For the text-containing cell, return its midpoint in [x, y] coordinate format. 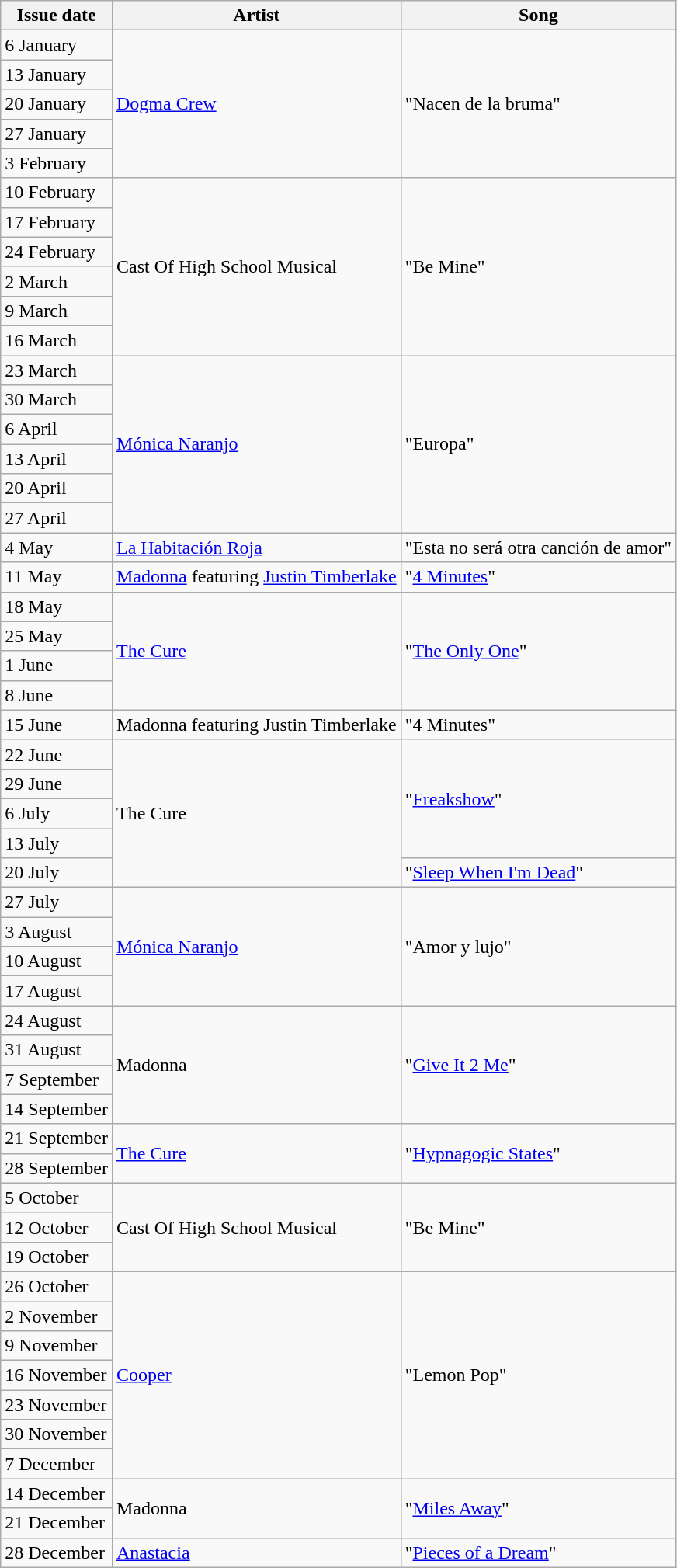
29 June [57, 784]
17 August [57, 991]
20 July [57, 873]
10 August [57, 961]
9 November [57, 1346]
Song [539, 16]
"Sleep When I'm Dead" [539, 873]
12 October [57, 1227]
5 October [57, 1198]
6 July [57, 813]
27 April [57, 518]
27 January [57, 134]
24 August [57, 1020]
3 August [57, 932]
13 April [57, 459]
10 February [57, 193]
"The Only One" [539, 651]
16 November [57, 1375]
Issue date [57, 16]
Dogma Crew [256, 104]
"Pieces of a Dream" [539, 1552]
La Habitación Roja [256, 548]
7 September [57, 1080]
28 December [57, 1552]
15 June [57, 725]
28 September [57, 1168]
22 June [57, 754]
9 March [57, 311]
2 November [57, 1316]
"Europa" [539, 444]
13 January [57, 75]
8 June [57, 695]
23 March [57, 370]
26 October [57, 1286]
30 March [57, 400]
31 August [57, 1050]
"Hypnagogic States" [539, 1153]
Artist [256, 16]
30 November [57, 1434]
11 May [57, 577]
6 April [57, 429]
23 November [57, 1405]
18 May [57, 607]
20 April [57, 488]
25 May [57, 636]
"Lemon Pop" [539, 1375]
13 July [57, 843]
2 March [57, 281]
7 December [57, 1464]
"Miles Away" [539, 1508]
21 September [57, 1139]
27 July [57, 902]
21 December [57, 1523]
"Esta no será otra canción de amor" [539, 548]
Anastacia [256, 1552]
24 February [57, 252]
"Amor y lujo" [539, 947]
1 June [57, 666]
19 October [57, 1257]
4 May [57, 548]
"Freakshow" [539, 798]
3 February [57, 163]
"Give It 2 Me" [539, 1065]
16 March [57, 340]
"Nacen de la bruma" [539, 104]
Cooper [256, 1375]
17 February [57, 222]
14 September [57, 1109]
20 January [57, 104]
14 December [57, 1493]
6 January [57, 45]
